Determine the [X, Y] coordinate at the center of the cell enclosing the given text.  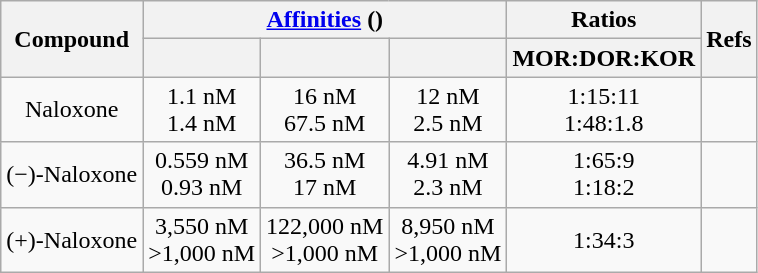
4.91 nM2.3 nM [448, 174]
Refs [729, 39]
36.5 nM17 nM [325, 174]
Naloxone [72, 110]
1:15:111:48:1.8 [604, 110]
(−)-Naloxone [72, 174]
12 nM2.5 nM [448, 110]
MOR:DOR:KOR [604, 58]
Affinities () [325, 20]
3,550 nM >1,000 nM [202, 240]
1:34:3 [604, 240]
8,950 nM >1,000 nM [448, 240]
1:65:91:18:2 [604, 174]
1.1 nM1.4 nM [202, 110]
(+)-Naloxone [72, 240]
0.559 nM0.93 nM [202, 174]
16 nM67.5 nM [325, 110]
Compound [72, 39]
122,000 nM >1,000 nM [325, 240]
Ratios [604, 20]
